Return the [x, y] coordinate for the center point of the cell that contains the specified text.  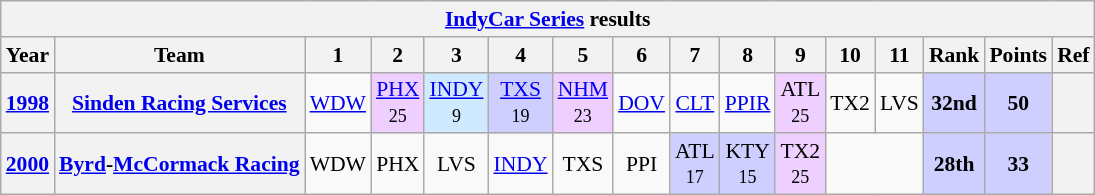
PPI [642, 164]
8 [748, 55]
Team [180, 55]
NHM23 [584, 102]
9 [800, 55]
32nd [954, 102]
Points [1018, 55]
KTY15 [748, 164]
Sinden Racing Services [180, 102]
50 [1018, 102]
Byrd-McCormack Racing [180, 164]
1998 [28, 102]
CLT [695, 102]
28th [954, 164]
TXS19 [520, 102]
1 [338, 55]
ATL17 [695, 164]
Ref [1073, 55]
PPIR [748, 102]
10 [850, 55]
IndyCar Series results [548, 19]
Rank [954, 55]
INDY9 [456, 102]
6 [642, 55]
Year [28, 55]
4 [520, 55]
PHX25 [398, 102]
2 [398, 55]
33 [1018, 164]
DOV [642, 102]
ATL25 [800, 102]
2000 [28, 164]
7 [695, 55]
11 [900, 55]
PHX [398, 164]
3 [456, 55]
5 [584, 55]
INDY [520, 164]
TX2 [850, 102]
TX225 [800, 164]
TXS [584, 164]
